Scan for the cell matching the given text and deliver its [x, y] coordinate at center. 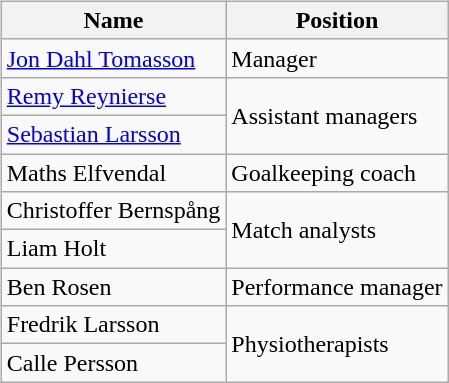
Sebastian Larsson [114, 134]
Christoffer Bernspång [114, 211]
Manager [337, 58]
Name [114, 20]
Liam Holt [114, 249]
Assistant managers [337, 115]
Calle Persson [114, 363]
Goalkeeping coach [337, 173]
Physiotherapists [337, 344]
Ben Rosen [114, 287]
Performance manager [337, 287]
Jon Dahl Tomasson [114, 58]
Remy Reynierse [114, 96]
Match analysts [337, 230]
Fredrik Larsson [114, 325]
Maths Elfvendal [114, 173]
Position [337, 20]
